Detect which cell encompasses the target text, then output its (X, Y) center coordinate. 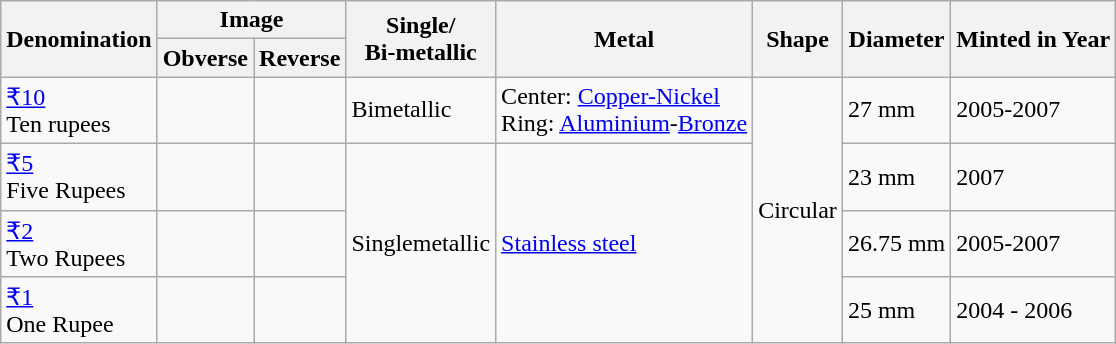
Minted in Year (1034, 39)
Center: Copper-NickelRing: Aluminium-Bronze (624, 110)
2007 (1034, 176)
Stainless steel (624, 243)
25 mm (896, 310)
Shape (798, 39)
₹2Two Rupees (79, 244)
Metal (624, 39)
Obverse (205, 58)
23 mm (896, 176)
Denomination (79, 39)
Image (252, 20)
Circular (798, 210)
₹5Five Rupees (79, 176)
₹10Ten rupees (79, 110)
26.75 mm (896, 244)
Diameter (896, 39)
Single/Bi-metallic (421, 39)
Reverse (300, 58)
2004 - 2006 (1034, 310)
Bimetallic (421, 110)
Singlemetallic (421, 243)
₹1One Rupee (79, 310)
27 mm (896, 110)
